Extract the [x, y] coordinate from the center of the cell holding the provided text.  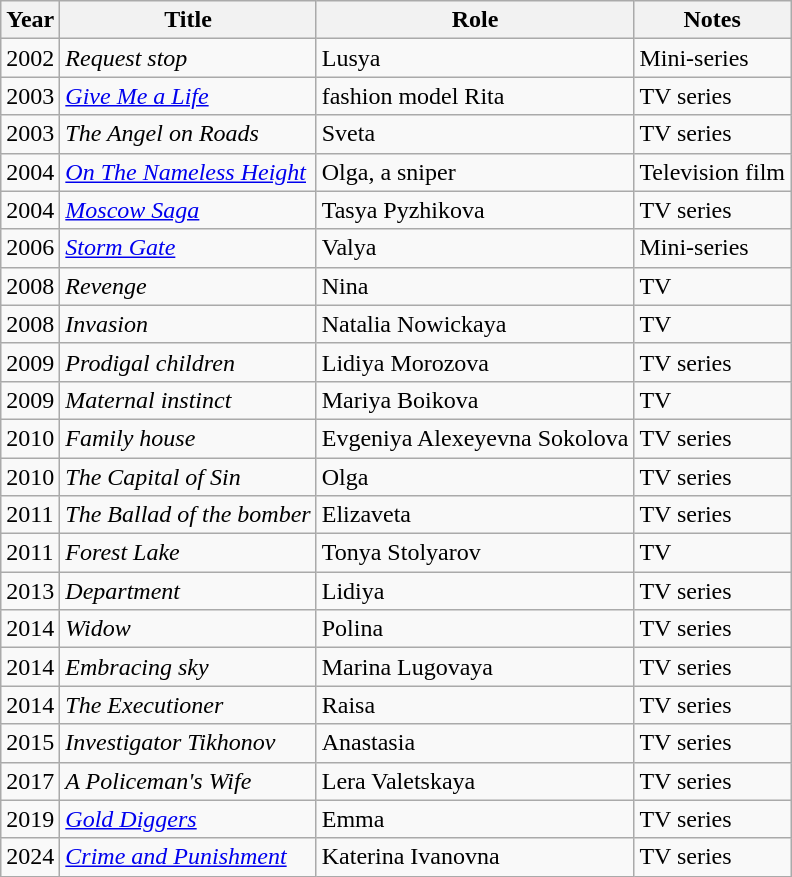
2017 [30, 781]
Forest Lake [188, 553]
Maternal instinct [188, 400]
2015 [30, 743]
Investigator Tikhonov [188, 743]
Katerina Ivanovna [475, 857]
The Ballad of the bomber [188, 515]
Role [475, 20]
The Capital of Sin [188, 477]
Olga [475, 477]
Marina Lugovaya [475, 667]
Natalia Nowickaya [475, 324]
Olga, a sniper [475, 172]
Crime and Punishment [188, 857]
Moscow Saga [188, 210]
Give Me a Life [188, 96]
Gold Diggers [188, 819]
Tasya Pyzhikova [475, 210]
Elizaveta [475, 515]
Revenge [188, 286]
A Policeman's Wife [188, 781]
Evgeniya Alexeyevna Sokolova [475, 438]
Lidiya Morozova [475, 362]
2019 [30, 819]
Request stop [188, 58]
Storm Gate [188, 248]
Lidiya [475, 591]
Nina [475, 286]
Notes [712, 20]
Tonya Stolyarov [475, 553]
Sveta [475, 134]
Mariya Boikova [475, 400]
Family house [188, 438]
The Executioner [188, 705]
Raisa [475, 705]
fashion model Rita [475, 96]
On The Nameless Height [188, 172]
Year [30, 20]
Widow [188, 629]
2006 [30, 248]
2013 [30, 591]
Polina [475, 629]
Embracing sky [188, 667]
Emma [475, 819]
Television film [712, 172]
Anastasia [475, 743]
Title [188, 20]
Valya [475, 248]
2024 [30, 857]
Prodigal children [188, 362]
Invasion [188, 324]
The Angel on Roads [188, 134]
Lusya [475, 58]
2002 [30, 58]
Lera Valetskaya [475, 781]
Department [188, 591]
